Capture the cell that displays the provided text and extract its (x, y) central coordinate. 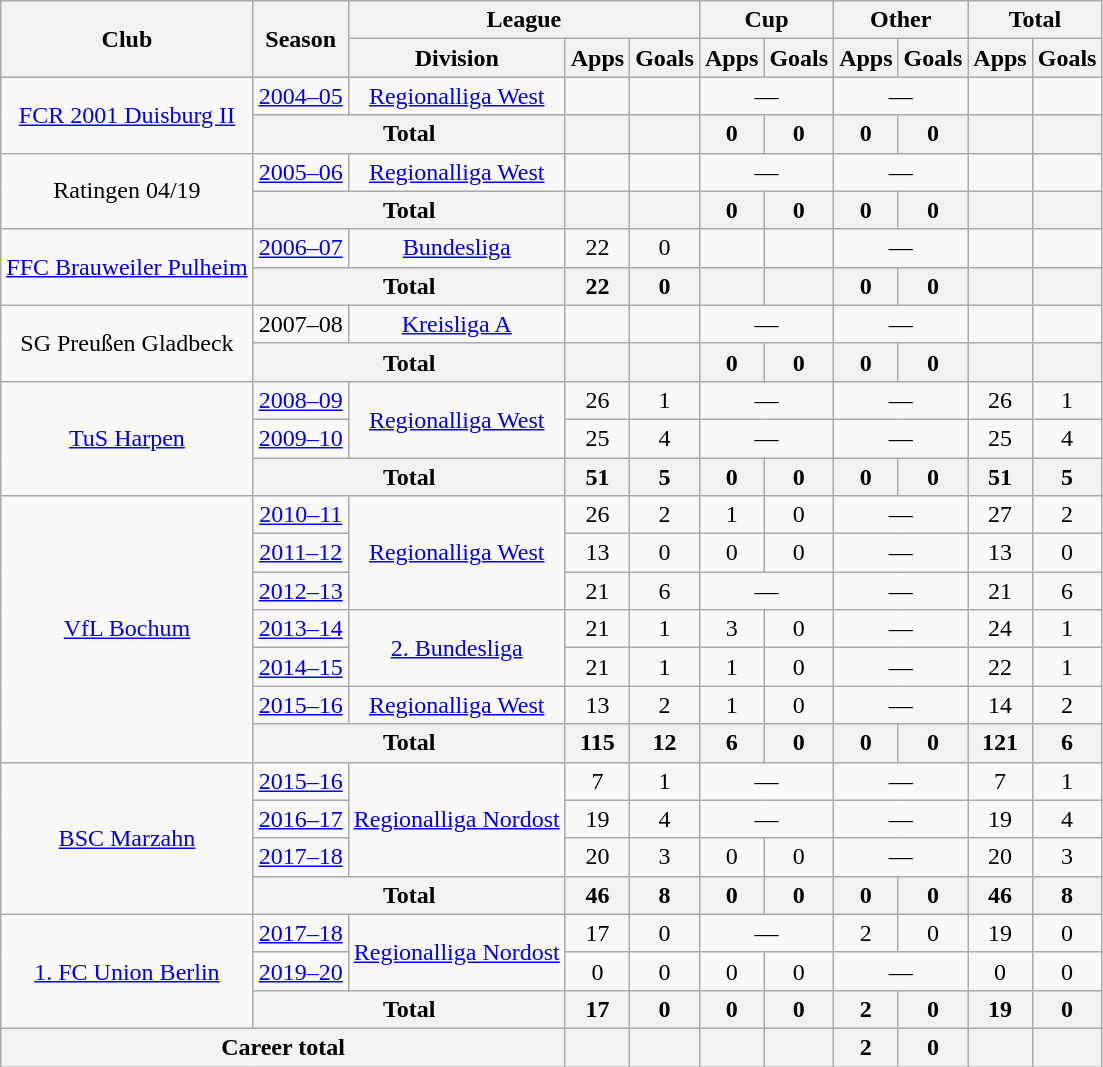
Career total (283, 1047)
Division (456, 58)
27 (1000, 515)
TuS Harpen (127, 438)
12 (665, 743)
121 (1000, 743)
115 (597, 743)
Bundesliga (456, 248)
Ratingen 04/19 (127, 191)
14 (1000, 705)
VfL Bochum (127, 629)
2011–12 (300, 553)
2007–08 (300, 324)
24 (1000, 629)
2009–10 (300, 438)
Season (300, 39)
2014–15 (300, 667)
1. FC Union Berlin (127, 971)
SG Preußen Gladbeck (127, 343)
2013–14 (300, 629)
Club (127, 39)
FCR 2001 Duisburg II (127, 115)
Other (901, 20)
BSC Marzahn (127, 838)
Cup (766, 20)
2005–06 (300, 172)
2019–20 (300, 971)
2016–17 (300, 819)
League (524, 20)
2006–07 (300, 248)
2010–11 (300, 515)
2012–13 (300, 591)
Kreisliga A (456, 324)
FFC Brauweiler Pulheim (127, 267)
2. Bundesliga (456, 648)
2004–05 (300, 96)
2008–09 (300, 400)
